Detect which cell encompasses the target text, then output its (X, Y) center coordinate. 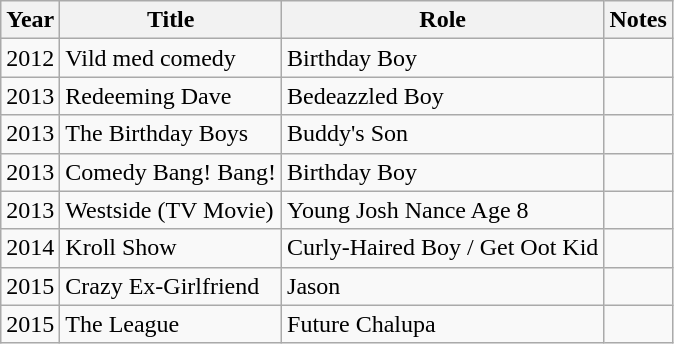
Kroll Show (171, 248)
2014 (30, 248)
2012 (30, 58)
Jason (443, 286)
Year (30, 20)
Curly-Haired Boy / Get Oot Kid (443, 248)
Young Josh Nance Age 8 (443, 210)
Vild med comedy (171, 58)
Redeeming Dave (171, 96)
Comedy Bang! Bang! (171, 172)
Buddy's Son (443, 134)
The Birthday Boys (171, 134)
Notes (638, 20)
Title (171, 20)
Role (443, 20)
The League (171, 324)
Bedeazzled Boy (443, 96)
Westside (TV Movie) (171, 210)
Crazy Ex-Girlfriend (171, 286)
Future Chalupa (443, 324)
